Extract the (X, Y) coordinate from the center of the cell holding the provided text.  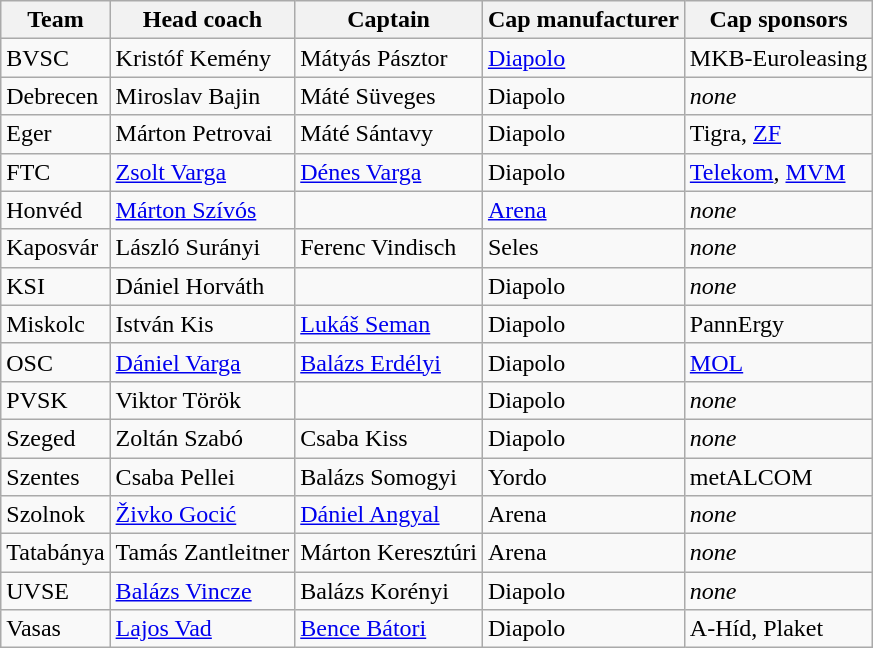
Dániel Varga (202, 362)
Honvéd (56, 210)
Balázs Somogyi (389, 477)
Zoltán Szabó (202, 438)
OSC (56, 362)
Miskolc (56, 324)
BVSC (56, 58)
PannErgy (778, 324)
Živko Gocić (202, 515)
Telekom, MVM (778, 172)
Szolnok (56, 515)
István Kis (202, 324)
Zsolt Varga (202, 172)
Máté Sántavy (389, 134)
Balázs Erdélyi (389, 362)
KSI (56, 286)
Márton Szívós (202, 210)
Miroslav Bajin (202, 96)
Márton Keresztúri (389, 553)
László Surányi (202, 248)
UVSE (56, 591)
Tamás Zantleitner (202, 553)
Máté Süveges (389, 96)
Team (56, 20)
Kristóf Kemény (202, 58)
Eger (56, 134)
Szentes (56, 477)
Dénes Varga (389, 172)
PVSK (56, 400)
Debrecen (56, 96)
Captain (389, 20)
Seles (583, 248)
Ferenc Vindisch (389, 248)
Bence Bátori (389, 629)
Lukáš Seman (389, 324)
Vasas (56, 629)
Márton Petrovai (202, 134)
Balázs Vincze (202, 591)
Tigra, ZF (778, 134)
Csaba Pellei (202, 477)
metALCOM (778, 477)
Kaposvár (56, 248)
MKB-Euroleasing (778, 58)
Tatabánya (56, 553)
MOL (778, 362)
Cap sponsors (778, 20)
Lajos Vad (202, 629)
FTC (56, 172)
Mátyás Pásztor (389, 58)
Dániel Angyal (389, 515)
Head coach (202, 20)
Szeged (56, 438)
A-Híd, Plaket (778, 629)
Cap manufacturer (583, 20)
Csaba Kiss (389, 438)
Viktor Török (202, 400)
Dániel Horváth (202, 286)
Balázs Korényi (389, 591)
Yordo (583, 477)
